Pinpoint the cell where the given text exists, returning its [X, Y] midpoint coordinate. 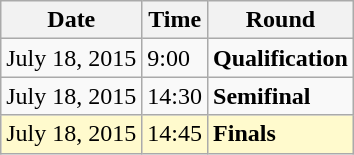
14:45 [175, 134]
Date [72, 20]
Round [281, 20]
9:00 [175, 58]
Qualification [281, 58]
Time [175, 20]
14:30 [175, 96]
Finals [281, 134]
Semifinal [281, 96]
